From the cell containing the given text, extract its center point as (x, y) coordinate. 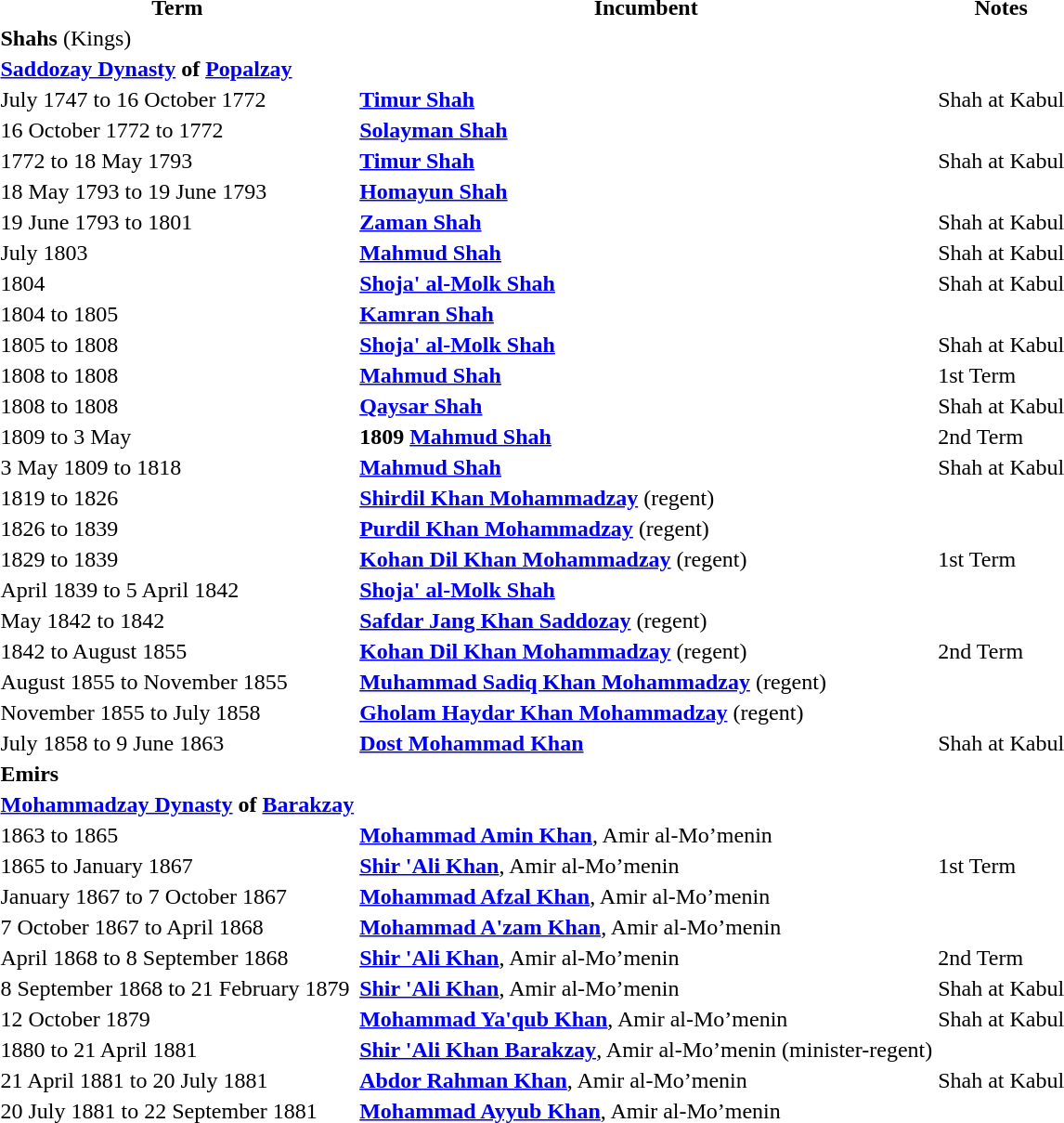
Qaysar Shah (646, 406)
Shir 'Ali Khan Barakzay, Amir al-Mo’menin (minister-regent) (646, 1050)
Mohammad Afzal Khan, Amir al-Mo’menin (646, 896)
Shirdil Khan Mohammadzay (regent) (646, 498)
Solayman Shah (646, 130)
Kamran Shah (646, 314)
Mohammad A'zam Khan, Amir al-Mo’menin (646, 927)
1809 Mahmud Shah (646, 437)
Muhammad Sadiq Khan Mohammadzay (regent) (646, 682)
Mohammad Ya'qub Khan, Amir al-Mo’menin (646, 1019)
Purdil Khan Mohammadzay (regent) (646, 529)
Gholam Haydar Khan Mohammadzay (regent) (646, 712)
Dost Mohammad Khan (646, 743)
Zaman Shah (646, 222)
Mohammad Amin Khan, Amir al-Mo’menin (646, 835)
Homayun Shah (646, 191)
Abdor Rahman Khan, Amir al-Mo’menin (646, 1080)
Safdar Jang Khan Saddozay (regent) (646, 620)
